Return [X, Y] of the center of cell containing provided text 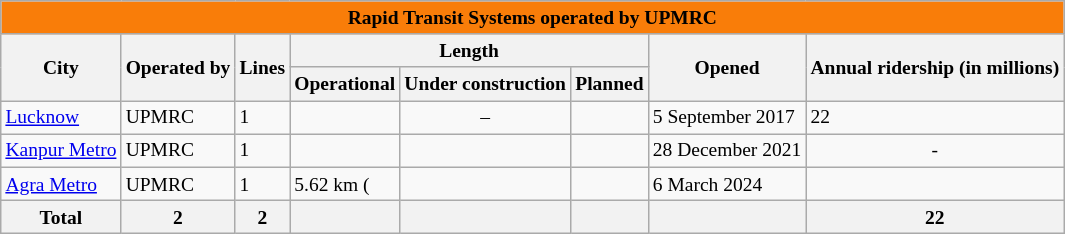
Lucknow [61, 118]
Operational [345, 84]
– [486, 118]
Operated by [178, 68]
Annual ridership (in millions) [935, 68]
Total [61, 216]
Length [469, 50]
Kanpur Metro [61, 150]
Lines [262, 68]
City [61, 68]
28 December 2021 [727, 150]
6 March 2024 [727, 184]
Agra Metro [61, 184]
5 September 2017 [727, 118]
- [935, 150]
5.62 km ( [345, 184]
Under construction [486, 84]
Opened [727, 68]
Planned [610, 84]
Rapid Transit Systems operated by UPMRC [532, 18]
